Find where the given text appears and provide that cell's center as [X, Y] coordinate. 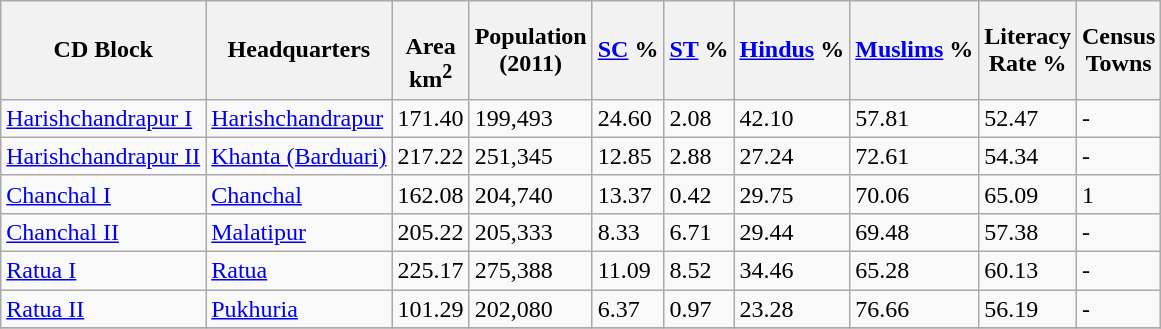
101.29 [430, 309]
11.09 [628, 271]
Ratua [299, 271]
0.97 [699, 309]
24.60 [628, 118]
6.71 [699, 232]
Harishchandrapur [299, 118]
CD Block [104, 50]
Muslims % [914, 50]
6.37 [628, 309]
Literacy Rate % [1028, 50]
57.81 [914, 118]
23.28 [792, 309]
Headquarters [299, 50]
76.66 [914, 309]
Ratua I [104, 271]
13.37 [628, 194]
251,345 [530, 156]
Ratua II [104, 309]
57.38 [1028, 232]
29.75 [792, 194]
ST % [699, 50]
0.42 [699, 194]
199,493 [530, 118]
SC % [628, 50]
8.52 [699, 271]
205,333 [530, 232]
Chanchal II [104, 232]
Pukhuria [299, 309]
65.28 [914, 271]
72.61 [914, 156]
202,080 [530, 309]
69.48 [914, 232]
Chanchal [299, 194]
162.08 [430, 194]
205.22 [430, 232]
52.47 [1028, 118]
171.40 [430, 118]
204,740 [530, 194]
Chanchal I [104, 194]
275,388 [530, 271]
Areakm2 [430, 50]
1 [1118, 194]
CensusTowns [1118, 50]
Khanta (Barduari) [299, 156]
60.13 [1028, 271]
12.85 [628, 156]
Hindus % [792, 50]
Harishchandrapur II [104, 156]
217.22 [430, 156]
42.10 [792, 118]
27.24 [792, 156]
Harishchandrapur I [104, 118]
56.19 [1028, 309]
225.17 [430, 271]
29.44 [792, 232]
70.06 [914, 194]
65.09 [1028, 194]
Population(2011) [530, 50]
2.08 [699, 118]
2.88 [699, 156]
Malatipur [299, 232]
54.34 [1028, 156]
34.46 [792, 271]
8.33 [628, 232]
